Output the [X, Y] coordinate of the center of the cell containing the given text.  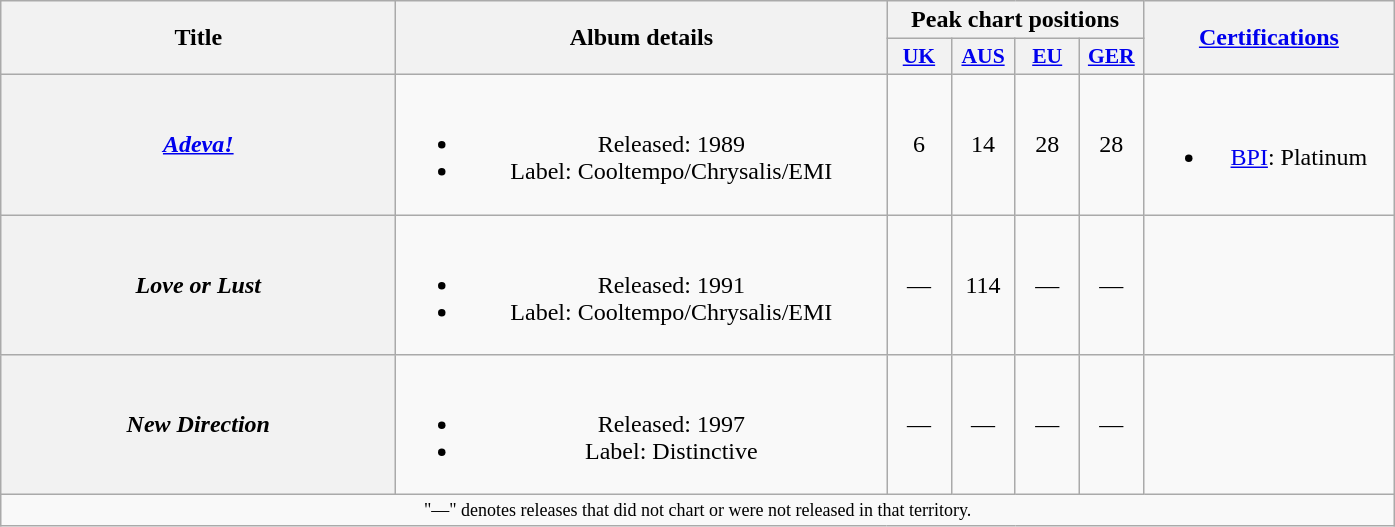
Adeva! [198, 144]
AUS [983, 57]
Album details [642, 38]
Title [198, 38]
GER [1111, 57]
Released: 1991Label: Cooltempo/Chrysalis/EMI [642, 284]
BPI: Platinum [1268, 144]
Released: 1997Label: Distinctive [642, 425]
EU [1047, 57]
Peak chart positions [1015, 20]
Love or Lust [198, 284]
6 [919, 144]
Certifications [1268, 38]
"—" denotes releases that did not chart or were not released in that territory. [698, 510]
Released: 1989Label: Cooltempo/Chrysalis/EMI [642, 144]
UK [919, 57]
New Direction [198, 425]
114 [983, 284]
14 [983, 144]
